Return the [x, y] coordinate for the center point of the cell that contains the specified text.  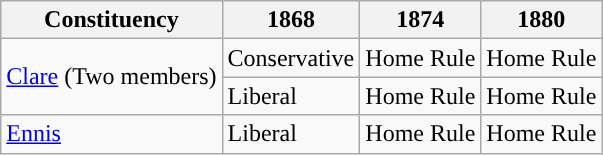
1868 [291, 20]
Ennis [112, 134]
Conservative [291, 58]
1874 [420, 20]
1880 [542, 20]
Constituency [112, 20]
Clare (Two members) [112, 77]
